Extract the [X, Y] coordinate from the center of the cell holding the provided text.  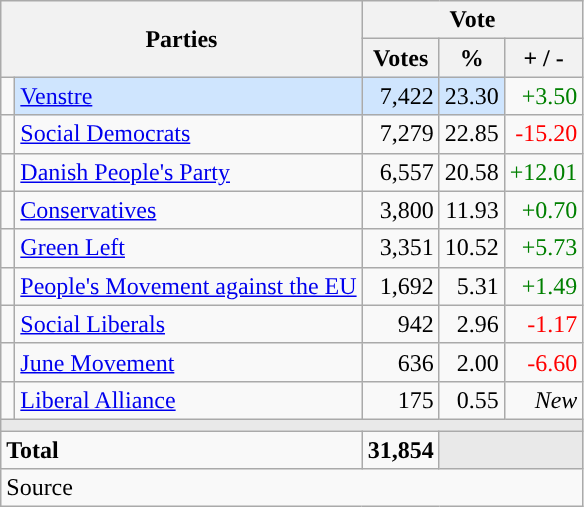
10.52 [472, 248]
Conservatives [188, 210]
Source [292, 488]
11.93 [472, 210]
20.58 [472, 172]
Parties [182, 39]
-6.60 [544, 362]
+1.49 [544, 286]
-15.20 [544, 134]
Social Liberals [188, 324]
-1.17 [544, 324]
6,557 [400, 172]
3,800 [400, 210]
2.96 [472, 324]
942 [400, 324]
% [472, 58]
Votes [400, 58]
0.55 [472, 400]
3,351 [400, 248]
175 [400, 400]
Green Left [188, 248]
1,692 [400, 286]
636 [400, 362]
+5.73 [544, 248]
5.31 [472, 286]
7,422 [400, 96]
2.00 [472, 362]
23.30 [472, 96]
New [544, 400]
Vote [472, 20]
+3.50 [544, 96]
22.85 [472, 134]
June Movement [188, 362]
7,279 [400, 134]
+0.70 [544, 210]
Liberal Alliance [188, 400]
Total [182, 449]
+12.01 [544, 172]
Danish People's Party [188, 172]
+ / - [544, 58]
Social Democrats [188, 134]
People's Movement against the EU [188, 286]
31,854 [400, 449]
Venstre [188, 96]
